Search for the cell housing the specified text and yield its (x, y) center coordinate. 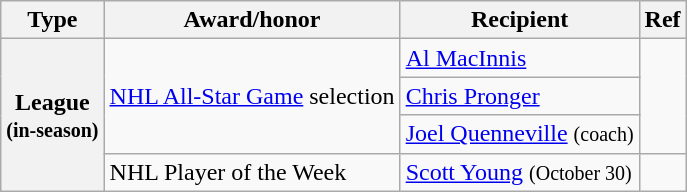
Ref (662, 20)
Scott Young (October 30) (520, 172)
Al MacInnis (520, 58)
Recipient (520, 20)
Chris Pronger (520, 96)
NHL All-Star Game selection (252, 96)
Joel Quenneville (coach) (520, 134)
NHL Player of the Week (252, 172)
Award/honor (252, 20)
Type (52, 20)
League(in-season) (52, 115)
